Locate the cell with the specified text and output its (X, Y) center coordinate. 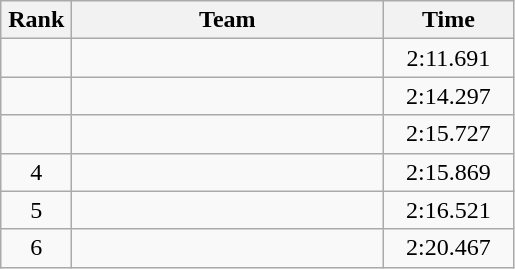
6 (36, 248)
Rank (36, 20)
5 (36, 210)
2:11.691 (448, 58)
2:20.467 (448, 248)
2:14.297 (448, 96)
Time (448, 20)
2:16.521 (448, 210)
Team (228, 20)
4 (36, 172)
2:15.727 (448, 134)
2:15.869 (448, 172)
